Find where the given text appears and provide that cell's center as (x, y) coordinate. 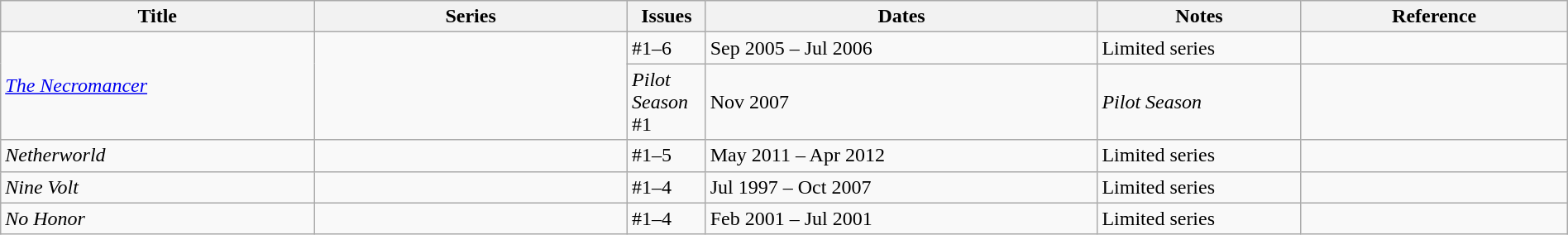
Pilot Season #1 (667, 102)
Feb 2001 – Jul 2001 (901, 218)
Nine Volt (157, 187)
Dates (901, 17)
#1–6 (667, 48)
Notes (1199, 17)
Issues (667, 17)
May 2011 – Apr 2012 (901, 156)
Sep 2005 – Jul 2006 (901, 48)
Pilot Season (1199, 102)
Netherworld (157, 156)
Title (157, 17)
The Necromancer (157, 86)
Nov 2007 (901, 102)
Series (471, 17)
Jul 1997 – Oct 2007 (901, 187)
No Honor (157, 218)
Reference (1434, 17)
#1–5 (667, 156)
